Determine the [X, Y] coordinate at the center of the cell enclosing the given text.  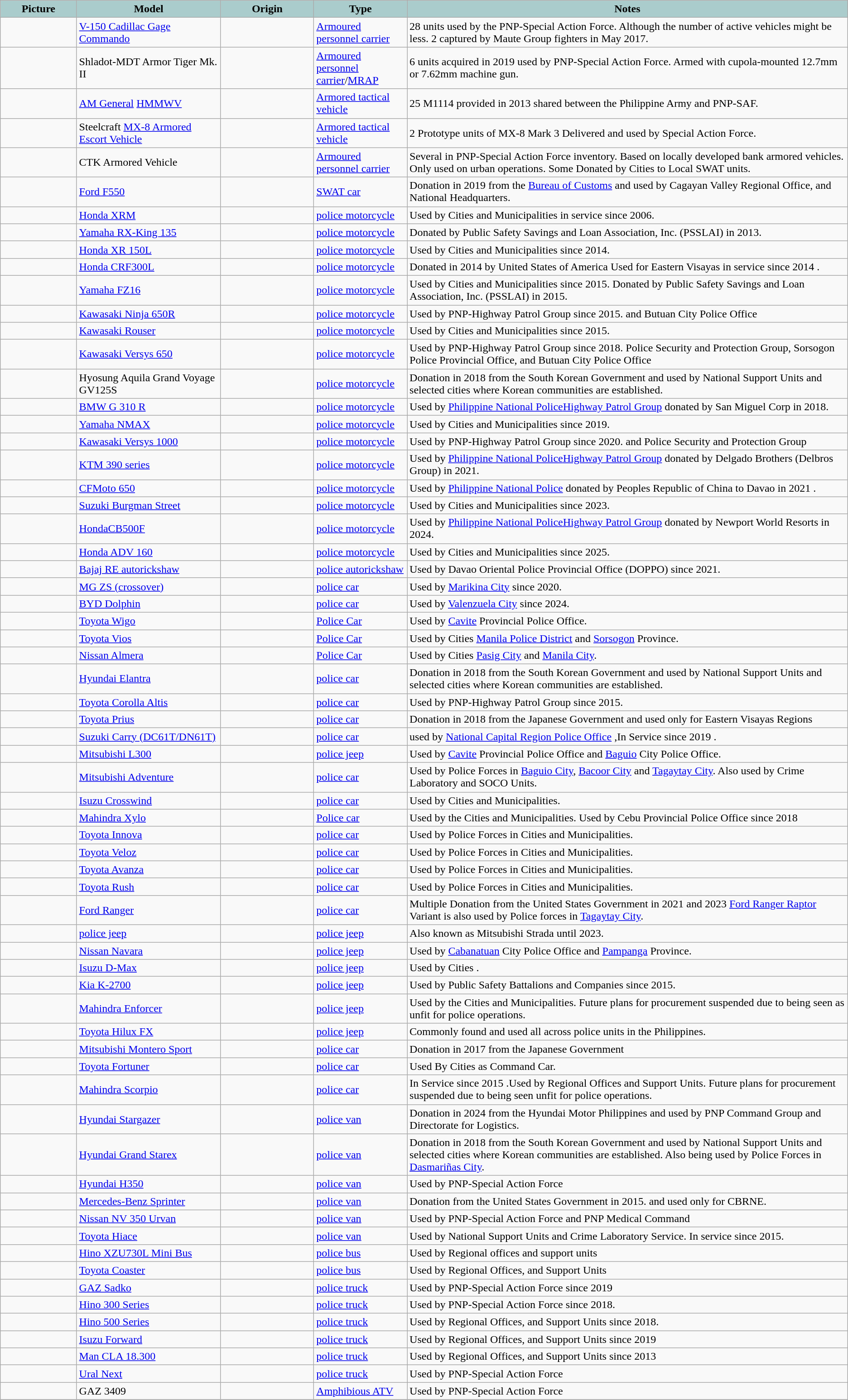
CFMoto 650 [149, 488]
Notes [628, 9]
Used by PNP-Special Action Force since 2018. [628, 1305]
Toyota Hiace [149, 1236]
Nissan Navara [149, 950]
Used by PNP-Special Action Force and PNP Medical Command [628, 1218]
Donation in 2017 from the Japanese Government [628, 1049]
Used by Cities Pasig City and Manila City. [628, 656]
Amphibious ATV [361, 1391]
Used by Cities and Municipalities since 2019. [628, 424]
Used by Cities and Municipalities. [628, 801]
Mitsubishi Adventure [149, 777]
Hyundai Stargazer [149, 1119]
Mitsubishi L300 [149, 754]
Used by Regional offices and support units [628, 1253]
Hino 300 Series [149, 1305]
Isuzu Crosswind [149, 801]
Ural Next [149, 1374]
Used by Cities and Municipalities since 2015. [628, 331]
Used by PNP-Highway Patrol Group since 2015. [628, 702]
Ford F550 [149, 192]
Kawasaki Versys 1000 [149, 441]
Suzuki Burgman Street [149, 505]
MG ZS (crossover) [149, 586]
Kia K-2700 [149, 985]
Used by Cities and Municipalities since 2014. [628, 249]
Yamaha RX-King 135 [149, 232]
Toyota Hilux FX [149, 1032]
Kawasaki Ninja 650R [149, 314]
Toyota Avanza [149, 869]
Used by Philippine National PoliceHighway Patrol Group donated by Newport World Resorts in 2024. [628, 529]
Used by PNP-Highway Patrol Group since 2020. and Police Security and Protection Group [628, 441]
Hyundai H350 [149, 1184]
Mercedes-Benz Sprinter [149, 1201]
Toyota Veloz [149, 852]
SWAT car [361, 192]
Used by PNP-Special Action Force since 2019 [628, 1287]
Nissan Almera [149, 656]
Toyota Rush [149, 887]
Mahindra Scorpio [149, 1089]
Shladot-MDT Armor Tiger Mk. II [149, 68]
Used by Regional Offices, and Support Units since 2013 [628, 1357]
Hino 500 Series [149, 1322]
Honda XRM [149, 215]
Yamaha FZ16 [149, 290]
CTK Armored Vehicle [149, 162]
Toyota Prius [149, 719]
Used By Cities as Command Car. [628, 1066]
Hyundai Elantra [149, 679]
Multiple Donation from the United States Government in 2021 and 2023 Ford Ranger Raptor Variant is also used by Police forces in Tagaytay City. [628, 910]
Isuzu Forward [149, 1339]
Donation from the United States Government in 2015. and used only for CBRNE. [628, 1201]
Picture [39, 9]
Honda ADV 160 [149, 552]
Kawasaki Versys 650 [149, 354]
Police car [361, 818]
Used by Cities Manila Police District and Sorsogon Province. [628, 638]
Used by PNP-Highway Patrol Group since 2018. Police Security and Protection Group, Sorsogon Police Provincial Office, and Butuan City Police Office [628, 354]
Armoured personnel carrier/MRAP [361, 68]
Mahindra Xylo [149, 818]
Used by Philippine National PoliceHighway Patrol Group donated by San Miguel Corp in 2018. [628, 407]
Type [361, 9]
Used by Cities and Municipalities in service since 2006. [628, 215]
Ford Ranger [149, 910]
Honda CRF300L [149, 267]
BYD Dolphin [149, 604]
Steelcraft MX-8 Armored Escort Vehicle [149, 133]
Used by Philippine National Police donated by Peoples Republic of China to Davao in 2021 . [628, 488]
Used by the Cities and Municipalities. Future plans for procurement suspended due to being seen as unfit for police operations. [628, 1009]
Hyosung Aquila Grand Voyage GV125S [149, 384]
Origin [267, 9]
Used by Cabanatuan City Police Office and Pampanga Province. [628, 950]
GAZ 3409 [149, 1391]
Yamaha NMAX [149, 424]
Bajaj RE autorickshaw [149, 569]
Used by Philippine National PoliceHighway Patrol Group donated by Delgado Brothers (Delbros Group) in 2021. [628, 465]
28 units used by the PNP-Special Action Force. Although the number of active vehicles might be less. 2 captured by Maute Group fighters in May 2017. [628, 33]
Used by Cities and Municipalities since 2023. [628, 505]
Toyota Coaster [149, 1270]
Toyota Fortuner [149, 1066]
Mahindra Enforcer [149, 1009]
Used by the Cities and Municipalities. Used by Cebu Provincial Police Office since 2018 [628, 818]
Used by Cities and Municipalities since 2015. Donated by Public Safety Savings and Loan Association, Inc. (PSSLAI) in 2015. [628, 290]
Suzuki Carry (DC61T/DN61T) [149, 737]
Used by Regional Offices, and Support Units since 2019 [628, 1339]
AM General HMMWV [149, 103]
BMW G 310 R [149, 407]
Used by Cities and Municipalities since 2025. [628, 552]
Used by National Support Units and Crime Laboratory Service. In service since 2015. [628, 1236]
Toyota Wigo [149, 621]
Hino XZU730L Mini Bus [149, 1253]
Used by Cavite Provincial Police Office and Baguio City Police Office. [628, 754]
Used by Cavite Provincial Police Office. [628, 621]
Used by Police Forces in Baguio City, Bacoor City and Tagaytay City. Also used by Crime Laboratory and SOCO Units. [628, 777]
Man CLA 18.300 [149, 1357]
Mitsubishi Montero Sport [149, 1049]
HondaCB500F [149, 529]
Used by Marikina City since 2020. [628, 586]
Commonly found and used all across police units in the Philippines. [628, 1032]
25 M1114 provided in 2013 shared between the Philippine Army and PNP-SAF. [628, 103]
Donation in 2019 from the Bureau of Customs and used by Cagayan Valley Regional Office, and National Headquarters. [628, 192]
Also known as Mitsubishi Strada until 2023. [628, 933]
2 Prototype units of MX-8 Mark 3 Delivered and used by Special Action Force. [628, 133]
GAZ Sadko [149, 1287]
Donated by Public Safety Savings and Loan Association, Inc. (PSSLAI) in 2013. [628, 232]
Used by Davao Oriental Police Provincial Office (DOPPO) since 2021. [628, 569]
Donation in 2018 from the Japanese Government and used only for Eastern Visayas Regions [628, 719]
6 units acquired in 2019 used by PNP-Special Action Force. Armed with cupola-mounted 12.7mm or 7.62mm machine gun. [628, 68]
Used by PNP-Highway Patrol Group since 2015. and Butuan City Police Office [628, 314]
Model [149, 9]
Donation in 2024 from the Hyundai Motor Philippines and used by PNP Command Group and Directorate for Logistics. [628, 1119]
V-150 Cadillac Gage Commando [149, 33]
police autorickshaw [361, 569]
Isuzu D-Max [149, 968]
Toyota Vios [149, 638]
Nissan NV 350 Urvan [149, 1218]
used by National Capital Region Police Office ,In Service since 2019 . [628, 737]
Hyundai Grand Starex [149, 1155]
Kawasaki Rouser [149, 331]
Used by Public Safety Battalions and Companies since 2015. [628, 985]
Used by Regional Offices, and Support Units since 2018. [628, 1322]
KTM 390 series [149, 465]
Toyota Innova [149, 835]
Used by Valenzuela City since 2024. [628, 604]
Used by Regional Offices, and Support Units [628, 1270]
Toyota Corolla Altis [149, 702]
Honda XR 150L [149, 249]
Donated in 2014 by United States of America Used for Eastern Visayas in service since 2014 . [628, 267]
Used by Cities . [628, 968]
